Find where the given text appears and provide that cell's center as [x, y] coordinate. 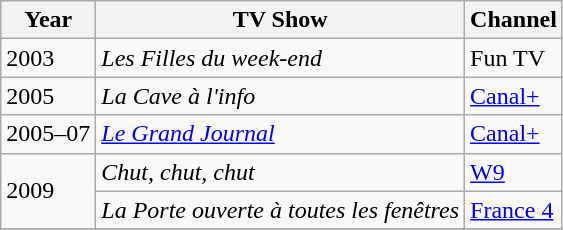
La Porte ouverte à toutes les fenêtres [280, 210]
La Cave à l'info [280, 96]
Channel [514, 20]
Chut, chut, chut [280, 172]
2005 [48, 96]
2009 [48, 191]
France 4 [514, 210]
Year [48, 20]
2003 [48, 58]
2005–07 [48, 134]
Les Filles du week-end [280, 58]
Le Grand Journal [280, 134]
Fun TV [514, 58]
W9 [514, 172]
TV Show [280, 20]
